Search for the cell housing the specified text and yield its (x, y) center coordinate. 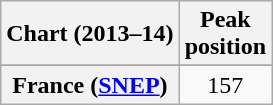
Chart (2013–14) (90, 34)
France (SNEP) (90, 85)
157 (225, 85)
Peakposition (225, 34)
